Extract the [x, y] coordinate from the center of the cell holding the provided text.  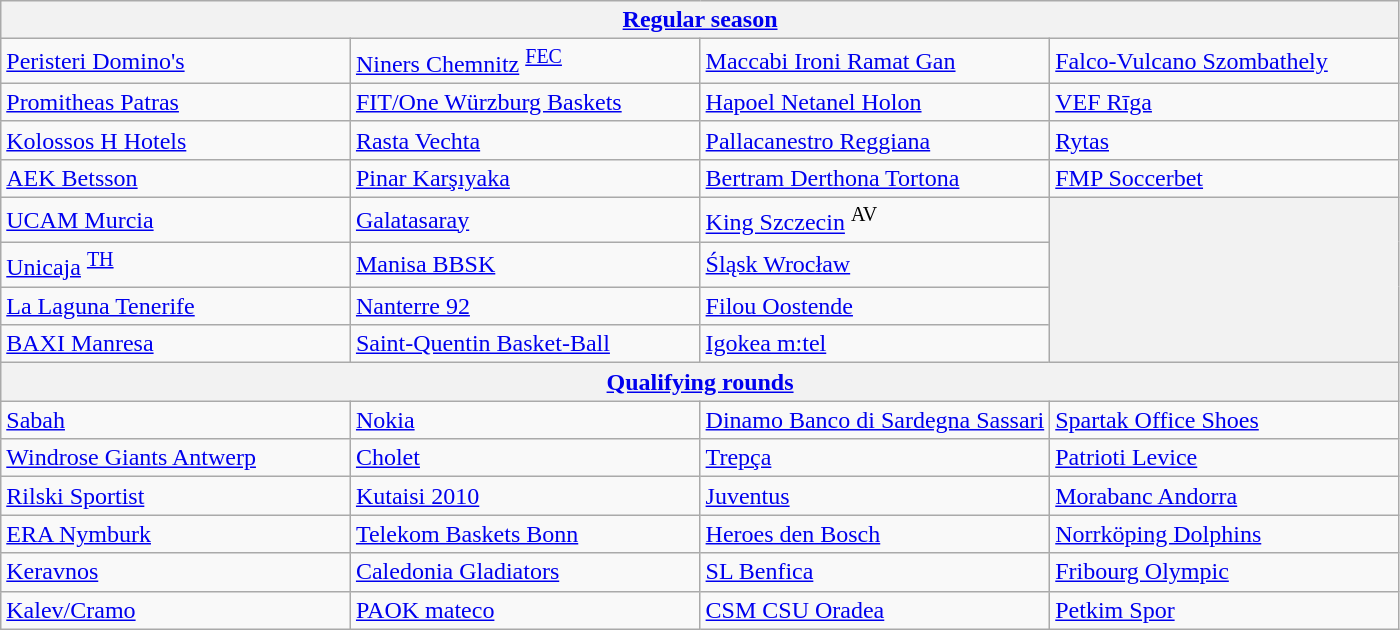
Pallacanestro Reggiana [875, 140]
Sabah [176, 420]
FIT/One Würzburg Baskets [525, 102]
Rasta Vechta [525, 140]
Saint-Quentin Basket-Ball [525, 344]
Promitheas Patras [176, 102]
Maccabi Ironi Ramat Gan [875, 62]
Niners Chemnitz FEC [525, 62]
Bertram Derthona Tortona [875, 178]
Nanterre 92 [525, 306]
Kolossos H Hotels [176, 140]
UCAM Murcia [176, 220]
Dinamo Banco di Sardegna Sassari [875, 420]
Kutaisi 2010 [525, 496]
Cholet [525, 458]
Kalev/Cramo [176, 610]
Peristeri Domino's [176, 62]
Telekom Baskets Bonn [525, 534]
AEK Betsson [176, 178]
BAXI Manresa [176, 344]
Pinar Karşıyaka [525, 178]
Juventus [875, 496]
Norrköping Dolphins [1225, 534]
Fribourg Olympic [1225, 572]
Windrose Giants Antwerp [176, 458]
Regular season [700, 20]
Caledonia Gladiators [525, 572]
FMP Soccerbet [1225, 178]
Igokea m:tel [875, 344]
Rilski Sportist [176, 496]
CSM CSU Oradea [875, 610]
Śląsk Wrocław [875, 264]
Filou Oostende [875, 306]
Morabanc Andorra [1225, 496]
Galatasaray [525, 220]
Hapoel Netanel Holon [875, 102]
ERA Nymburk [176, 534]
Heroes den Bosch [875, 534]
Petkim Spor [1225, 610]
Qualifying rounds [700, 382]
SL Benfica [875, 572]
Rytas [1225, 140]
VEF Rīga [1225, 102]
Keravnos [176, 572]
Unicaja TH [176, 264]
Spartak Office Shoes [1225, 420]
King Szczecin AV [875, 220]
Falco-Vulcano Szombathely [1225, 62]
Trepça [875, 458]
Nokia [525, 420]
PAOK mateco [525, 610]
La Laguna Tenerife [176, 306]
Patrioti Levice [1225, 458]
Manisa BBSK [525, 264]
